For the text-containing cell, return its midpoint in (x, y) coordinate format. 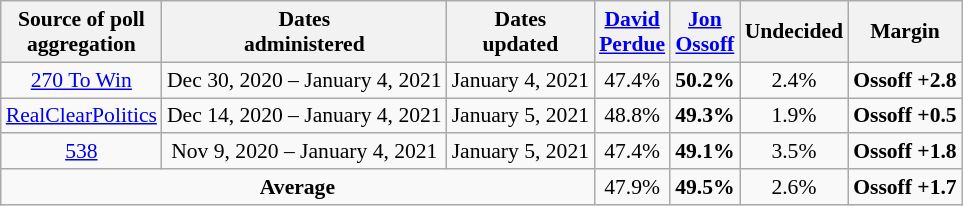
Ossoff +1.7 (905, 187)
Source of pollaggregation (82, 32)
Dates updated (520, 32)
DavidPerdue (632, 32)
49.1% (704, 152)
49.5% (704, 187)
47.9% (632, 187)
Undecided (794, 32)
48.8% (632, 116)
538 (82, 152)
January 4, 2021 (520, 80)
Ossoff +1.8 (905, 152)
Average (298, 187)
Ossoff +0.5 (905, 116)
JonOssoff (704, 32)
270 To Win (82, 80)
1.9% (794, 116)
49.3% (704, 116)
Ossoff +2.8 (905, 80)
Dec 14, 2020 – January 4, 2021 (304, 116)
2.4% (794, 80)
RealClearPolitics (82, 116)
50.2% (704, 80)
3.5% (794, 152)
Nov 9, 2020 – January 4, 2021 (304, 152)
Margin (905, 32)
Dates administered (304, 32)
Dec 30, 2020 – January 4, 2021 (304, 80)
2.6% (794, 187)
